Return the [x, y] coordinate for the center point of the cell that contains the specified text.  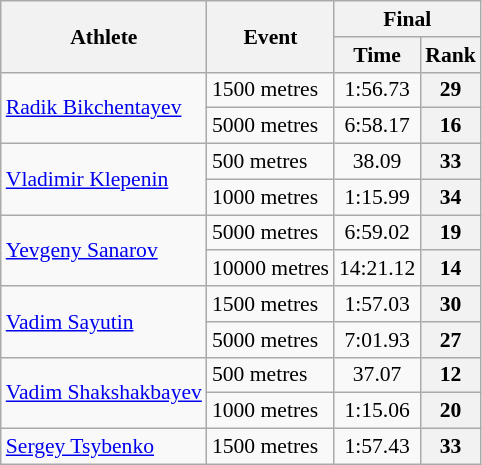
Vadim Shakshakbayev [104, 392]
1:57.43 [377, 447]
20 [450, 411]
Radik Bikchentayev [104, 108]
1:57.03 [377, 304]
1:15.99 [377, 197]
16 [450, 126]
Rank [450, 55]
Vadim Sayutin [104, 322]
1:56.73 [377, 90]
Vladimir Klepenin [104, 180]
37.07 [377, 375]
Final [408, 19]
14:21.12 [377, 269]
34 [450, 197]
Yevgeny Sanarov [104, 250]
38.09 [377, 162]
6:59.02 [377, 233]
1:15.06 [377, 411]
10000 metres [270, 269]
29 [450, 90]
Athlete [104, 36]
30 [450, 304]
Sergey Tsybenko [104, 447]
19 [450, 233]
12 [450, 375]
Time [377, 55]
Event [270, 36]
27 [450, 340]
7:01.93 [377, 340]
6:58.17 [377, 126]
14 [450, 269]
